Search for the cell housing the specified text and yield its (X, Y) center coordinate. 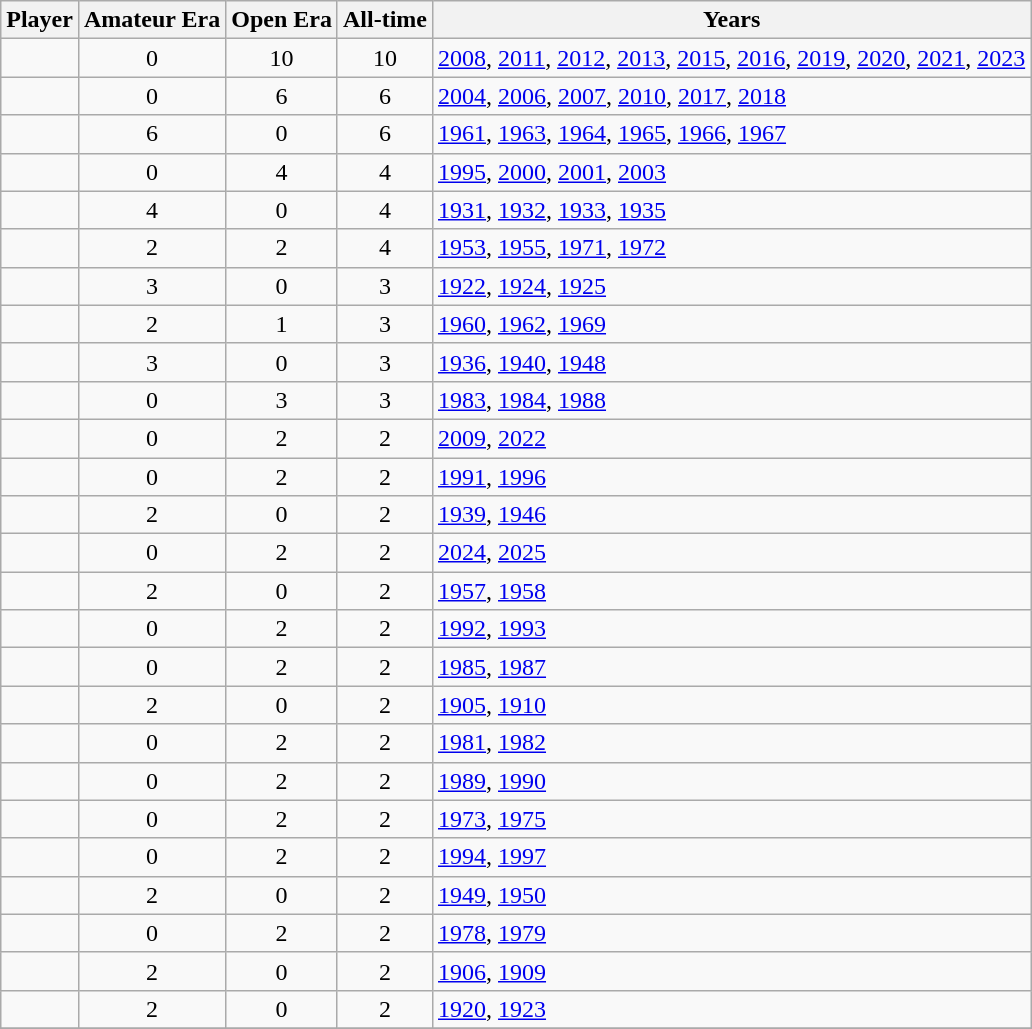
1931, 1932, 1933, 1935 (731, 210)
1957, 1958 (731, 591)
2009, 2022 (731, 438)
1906, 1909 (731, 971)
1961, 1963, 1964, 1965, 1966, 1967 (731, 134)
2024, 2025 (731, 553)
2008, 2011, 2012, 2013, 2015, 2016, 2019, 2020, 2021, 2023 (731, 58)
Amateur Era (152, 20)
1985, 1987 (731, 667)
1992, 1993 (731, 629)
1995, 2000, 2001, 2003 (731, 172)
1939, 1946 (731, 515)
1 (282, 324)
Player (40, 20)
1983, 1984, 1988 (731, 400)
1991, 1996 (731, 477)
1994, 1997 (731, 857)
1920, 1923 (731, 1009)
2004, 2006, 2007, 2010, 2017, 2018 (731, 96)
1978, 1979 (731, 933)
Years (731, 20)
1981, 1982 (731, 743)
All-time (384, 20)
1936, 1940, 1948 (731, 362)
1905, 1910 (731, 705)
1949, 1950 (731, 895)
1973, 1975 (731, 819)
1989, 1990 (731, 781)
1922, 1924, 1925 (731, 286)
1960, 1962, 1969 (731, 324)
Open Era (282, 20)
1953, 1955, 1971, 1972 (731, 248)
